Capture the cell that displays the provided text and extract its (X, Y) central coordinate. 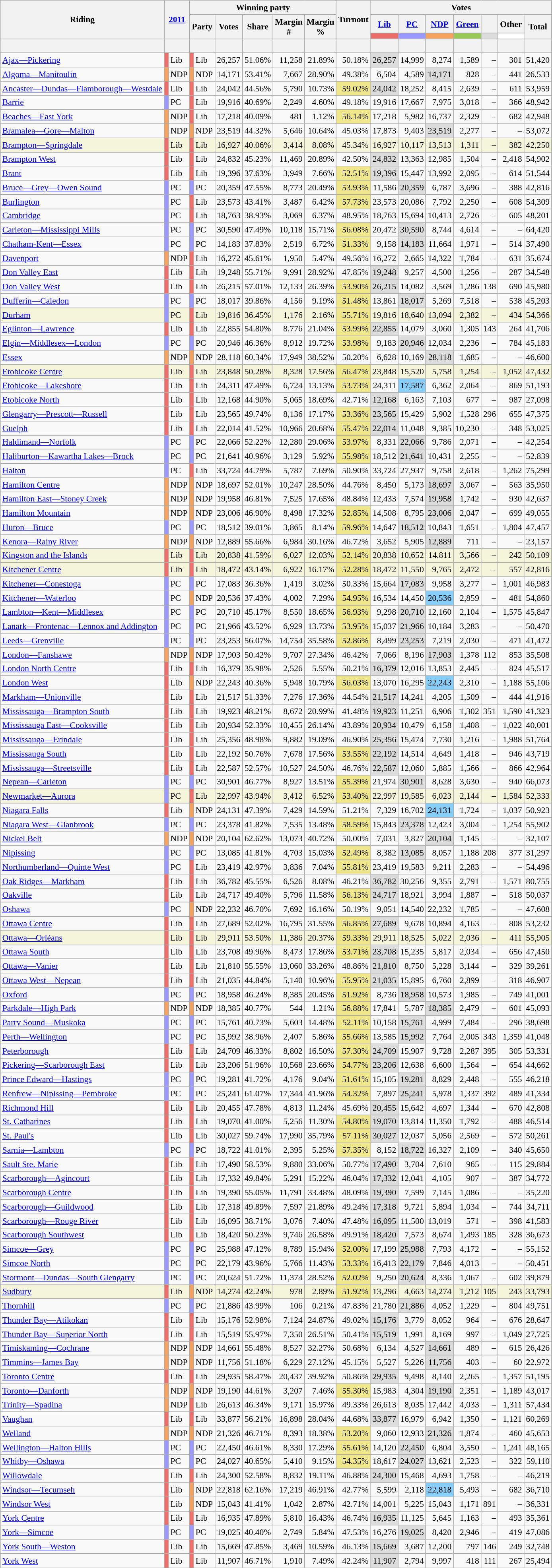
45,847 (538, 612)
38.96% (258, 1037)
Oshawa (82, 910)
1,758 (467, 1476)
7.69% (321, 471)
6.37% (321, 216)
377 (511, 853)
655 (511, 414)
47.55% (258, 188)
53,072 (538, 131)
4,156 (289, 301)
36,710 (538, 1490)
45.03% (354, 131)
1,985 (467, 995)
12,034 (440, 343)
3,566 (467, 556)
53,025 (538, 428)
28.90% (321, 74)
43,017 (538, 1391)
5,065 (289, 400)
4,614 (467, 230)
Timmins—James Bay (82, 1363)
9,171 (289, 1405)
2,030 (467, 641)
9,758 (440, 471)
51.48% (354, 301)
1,784 (467, 258)
12,638 (412, 1065)
Cambridge (82, 216)
10,573 (440, 995)
3,414 (289, 145)
676 (511, 1320)
Sault Ste. Marie (82, 1164)
7,276 (289, 697)
7,031 (384, 839)
49.96% (258, 952)
8,393 (289, 1433)
1,145 (467, 839)
41.59% (258, 556)
105 (490, 1292)
7.66% (321, 174)
602 (511, 1278)
54.35% (354, 1462)
56.85% (354, 924)
3,994 (440, 895)
614 (511, 174)
115 (511, 1164)
50.18% (354, 60)
Renfrew—Nipissing—Pembroke (82, 1094)
York South—Weston (82, 1547)
44.32% (258, 131)
55,106 (538, 683)
7,610 (440, 1164)
351 (490, 711)
744 (511, 1207)
6,787 (440, 188)
441 (511, 74)
824 (511, 669)
8,196 (412, 655)
10,158 (384, 1023)
62.62% (258, 839)
43.96% (258, 1264)
41,583 (538, 1221)
5,766 (289, 1264)
6,724 (289, 386)
8,802 (289, 1051)
10,568 (289, 1065)
1,052 (511, 372)
Toronto—Danforth (82, 1391)
8,789 (289, 1249)
49.38% (354, 74)
1,685 (467, 358)
36,331 (538, 1504)
143 (490, 329)
804 (511, 1306)
3,144 (467, 966)
14,508 (384, 513)
49.24% (354, 1207)
571 (467, 1221)
711 (467, 542)
14,754 (289, 641)
9,746 (289, 1235)
51,420 (538, 60)
7,846 (440, 1264)
5,269 (440, 301)
53.41% (258, 74)
50.68% (354, 1348)
1,504 (467, 159)
10,247 (289, 485)
Willowdale (82, 1476)
Markham—Unionville (82, 697)
2,351 (467, 1391)
49.18% (354, 103)
Ottawa Centre (82, 924)
4,033 (467, 1405)
21.04% (321, 329)
55.98% (354, 457)
10,169 (412, 358)
54,902 (538, 159)
12,037 (412, 1136)
6.42% (321, 202)
44.76% (354, 485)
16,737 (440, 117)
411 (511, 938)
57.35% (354, 1150)
7,730 (440, 740)
Margin% (321, 27)
20.68% (321, 428)
930 (511, 499)
26.58% (321, 1235)
13,073 (289, 839)
Kenora—Rainy River (82, 542)
40.65% (258, 1462)
Davenport (82, 258)
40.40% (258, 1533)
9.15% (321, 1462)
9,298 (384, 612)
Trinity—Spadina (82, 1405)
53.93% (354, 188)
13,070 (384, 683)
20.49% (321, 188)
2,250 (467, 202)
20,472 (384, 230)
Ottawa West—Nepean (82, 980)
50,451 (538, 1264)
46.72% (354, 542)
48,201 (538, 216)
1,991 (412, 1334)
43.99% (258, 1306)
9,498 (412, 1377)
47,450 (538, 952)
49.56% (354, 258)
15,474 (412, 740)
54.32% (354, 1094)
38.52% (321, 358)
5.25% (321, 1150)
3,412 (289, 796)
Ancaster—Dundas—Flamborough—Westdale (82, 89)
2,064 (467, 386)
34,711 (538, 1207)
2,899 (467, 980)
46.61% (258, 1448)
418 (467, 1561)
9,211 (440, 867)
1,887 (467, 895)
50.41% (354, 1334)
6.52% (321, 796)
50,037 (538, 895)
45.23% (258, 159)
41.48% (354, 711)
45.34% (354, 145)
Northumberland—Quinte West (82, 867)
7,525 (289, 499)
18,525 (412, 938)
39.92% (321, 1377)
26,533 (538, 74)
8,527 (289, 1348)
Mississauga—Brampton South (82, 711)
13.48% (321, 825)
26.14% (321, 726)
15.94% (321, 1249)
Thunder Bay—Atikokan (82, 1320)
2,144 (467, 796)
Glengarry—Prescott—Russell (82, 414)
11,125 (412, 1518)
Kitchener Centre (82, 570)
50.33% (354, 584)
8,744 (440, 230)
6,134 (384, 1348)
13,513 (440, 145)
9,355 (440, 881)
16,534 (384, 598)
488 (511, 1122)
40.96% (258, 457)
112 (490, 655)
52.11% (354, 1023)
45,980 (538, 287)
978 (289, 1292)
39,879 (538, 1278)
32,107 (538, 839)
53.71% (354, 952)
3,277 (467, 584)
11,350 (440, 1122)
Huron—Bruce (82, 527)
28.04% (321, 1419)
50.42% (258, 655)
45,203 (538, 301)
11,664 (440, 244)
30,256 (412, 881)
41,001 (538, 995)
185 (490, 1235)
48.84% (354, 499)
12,433 (384, 499)
997 (467, 1334)
14,647 (384, 527)
56.47% (354, 372)
40.06% (258, 145)
52,839 (538, 457)
Mississauga—Streetsville (82, 768)
2,047 (467, 513)
4,999 (440, 1023)
10,894 (440, 924)
59,110 (538, 1462)
51.21% (354, 811)
62.16% (258, 1490)
17,667 (412, 103)
7,219 (440, 641)
5,885 (440, 768)
Perth—Wellington (82, 1037)
2,118 (412, 1490)
4,105 (440, 1179)
9,158 (384, 244)
853 (511, 655)
10,455 (289, 726)
12,160 (440, 612)
54,496 (538, 867)
Lambton—Kent—Middlesex (82, 612)
Thornhill (82, 1306)
42,637 (538, 499)
6,942 (440, 1419)
56.93% (354, 612)
50.90% (354, 471)
47.39% (258, 811)
784 (511, 343)
47.12% (258, 1249)
45.69% (354, 1108)
6,229 (289, 1363)
Parkdale—High Park (82, 1009)
1,408 (467, 726)
55,902 (538, 825)
11,048 (412, 428)
17.86% (321, 952)
47,432 (538, 372)
11.58% (321, 895)
19.09% (321, 740)
55,152 (538, 1249)
Elgin—Middlesex—London (82, 343)
557 (511, 570)
Beaches—East York (82, 117)
12,280 (289, 442)
1,163 (467, 1518)
7,792 (440, 202)
23,157 (538, 542)
3,469 (289, 1547)
Haldimand—Norfolk (82, 442)
6,362 (440, 386)
10,230 (467, 428)
27.34% (321, 655)
6,984 (289, 542)
50,470 (538, 627)
15,907 (412, 1051)
44.56% (258, 89)
987 (511, 400)
318 (511, 980)
46.42% (354, 655)
10.73% (321, 89)
18,921 (412, 895)
53.98% (354, 343)
14,811 (440, 556)
17,873 (384, 131)
55.48% (258, 1348)
9.04% (321, 1080)
28.52% (321, 1278)
2,236 (467, 343)
40.72% (321, 839)
9,060 (384, 1433)
7,329 (384, 811)
2,249 (289, 103)
40.09% (258, 117)
656 (511, 952)
2,071 (467, 442)
St. Paul's (82, 1136)
Burlington (82, 202)
3,949 (289, 174)
53.73% (354, 386)
35.58% (321, 641)
23.66% (321, 1065)
53.95% (354, 627)
1,528 (467, 414)
1.21% (321, 1009)
14,450 (412, 598)
7.04% (321, 867)
6,929 (289, 627)
Mississauga—Erindale (82, 740)
7,574 (412, 499)
50.77% (354, 1164)
5,493 (467, 1490)
15.22% (321, 1179)
40.73% (258, 1023)
8,420 (440, 1533)
Mississauga South (82, 754)
51,764 (538, 740)
Timiskaming—Cochrane (82, 1348)
9,958 (440, 584)
Scarborough—Agincourt (82, 1179)
Richmond Hill (82, 1108)
14,120 (384, 1448)
Vaughan (82, 1419)
Ottawa—Orléans (82, 938)
8,057 (440, 853)
9,250 (384, 1278)
Kitchener—Conestoga (82, 584)
9,678 (412, 924)
12.03% (321, 556)
53.50% (258, 938)
1,874 (467, 1433)
56.88% (354, 1009)
10,118 (289, 230)
27,725 (538, 1334)
946 (511, 754)
2,523 (467, 1462)
Peterborough (82, 1051)
3,207 (289, 1391)
2.89% (321, 1292)
75,299 (538, 471)
41,048 (538, 1037)
15,429 (412, 414)
52.33% (258, 726)
3,018 (467, 103)
52.01% (258, 485)
348 (511, 428)
16,413 (384, 1264)
14,001 (384, 1504)
8.776 (289, 329)
22,972 (538, 1363)
51.61% (354, 1080)
55.61% (354, 1448)
17,587 (412, 386)
11,258 (289, 60)
Sudbury (82, 1292)
2,395 (289, 1150)
5.86% (321, 1037)
Chatham-Kent—Essex (82, 244)
28,647 (538, 1320)
57,434 (538, 1405)
40.36% (258, 683)
London West (82, 683)
21,780 (384, 1306)
Nepean—Carleton (82, 782)
45.17% (258, 612)
4,172 (467, 1249)
14,079 (412, 329)
8,274 (440, 60)
3,827 (412, 839)
45,653 (538, 1433)
249 (511, 1547)
46.76% (354, 768)
52.58% (258, 1476)
12,041 (412, 1179)
50.19% (354, 910)
Hamilton East—Stoney Creek (82, 499)
50.20% (354, 358)
8,927 (289, 782)
13.51% (321, 782)
8,169 (440, 1334)
15.97% (321, 1405)
19.72% (321, 343)
3,569 (440, 287)
15,447 (412, 174)
828 (467, 74)
9,728 (440, 1051)
17.65% (321, 499)
15,235 (412, 952)
53.99% (354, 329)
27,098 (538, 400)
5,603 (289, 1023)
392 (490, 1094)
5,256 (289, 1122)
60 (511, 1363)
11.43% (321, 1264)
4,813 (289, 1108)
51.06% (258, 60)
3,129 (289, 457)
8,773 (289, 188)
8,328 (289, 372)
Stormont—Dundas—South Glengarry (82, 1278)
46.70% (258, 910)
7,350 (289, 1334)
16,295 (412, 683)
6,158 (440, 726)
53.36% (354, 414)
41,334 (538, 1094)
46.21% (354, 881)
1,584 (511, 796)
27.12% (321, 1363)
2,418 (511, 159)
3,069 (289, 216)
7,597 (289, 1207)
46.33% (258, 1051)
15,037 (384, 627)
26.39% (321, 287)
7,897 (384, 1094)
2,519 (289, 244)
31,297 (538, 853)
Winning party (263, 8)
146 (490, 1547)
48.98% (258, 740)
6,922 (289, 570)
8,498 (289, 513)
36.36% (258, 584)
41,916 (538, 697)
47.48% (354, 1221)
1,724 (467, 811)
14,322 (440, 258)
1,950 (289, 258)
46,514 (538, 1122)
43.41% (258, 202)
Hamilton Centre (82, 485)
41.81% (258, 853)
51,544 (538, 174)
13,814 (412, 1122)
47,608 (538, 910)
10.59% (321, 1547)
80,755 (538, 881)
45.55% (258, 881)
Durham (82, 315)
10,966 (289, 428)
15,468 (412, 1476)
5,291 (289, 1179)
Oak Ridges—Markham (82, 881)
14,082 (412, 287)
1,419 (289, 584)
Scarborough Centre (82, 1193)
2,794 (412, 1561)
61.07% (258, 1094)
419 (511, 1533)
2,287 (467, 1051)
39.86% (258, 301)
328 (511, 1235)
55,905 (538, 938)
1,229 (467, 1306)
40,001 (538, 726)
8,330 (289, 1448)
1,286 (467, 287)
8,035 (412, 1405)
18,617 (384, 1462)
56.07% (258, 641)
1,034 (467, 1207)
48.09% (354, 1193)
14,999 (412, 60)
287 (511, 273)
46,983 (538, 584)
Kitchener—Waterloo (82, 598)
48.86% (354, 966)
1,651 (467, 527)
1,241 (511, 1448)
57.73% (354, 202)
5,527 (384, 1363)
2,726 (467, 216)
1,302 (467, 711)
5,796 (289, 895)
42,254 (538, 442)
563 (511, 485)
2.87% (321, 1504)
33.48% (321, 1193)
44.61% (258, 1391)
2,036 (467, 938)
471 (511, 641)
572 (511, 1136)
18,640 (412, 315)
Windsor—Tecumseh (82, 1490)
5,599 (384, 1490)
8,136 (289, 414)
2,479 (467, 1009)
55.30% (354, 1391)
3,060 (440, 329)
57.01% (258, 287)
56.14% (354, 117)
46.91% (321, 1490)
26.51% (321, 1334)
Brant (82, 174)
20.37% (321, 938)
1,509 (467, 697)
29.06% (321, 442)
36.45% (258, 315)
5,978 (440, 1094)
243 (511, 1292)
47.89% (258, 1518)
15,843 (384, 825)
44.79% (258, 471)
7.49% (321, 1561)
36,673 (538, 1235)
9,257 (412, 273)
15,895 (412, 980)
13,861 (384, 301)
690 (511, 287)
4.60% (321, 103)
50.86% (354, 1377)
8,450 (384, 485)
Total (538, 27)
654 (511, 1065)
1,359 (511, 1037)
53.55% (354, 754)
37.63% (258, 174)
388 (511, 188)
Leeds—Grenville (82, 641)
11,791 (289, 1193)
59.96% (354, 527)
5,022 (440, 938)
2,104 (467, 612)
8,336 (440, 1278)
46.13% (354, 1547)
Lanark—Frontenac—Lennox and Addington (82, 627)
48.95% (354, 216)
8,674 (440, 1235)
44.84% (258, 980)
7,573 (412, 1235)
66,073 (538, 782)
45,183 (538, 343)
Margin# (289, 27)
41,323 (538, 711)
29,884 (538, 1164)
13,060 (289, 966)
4,703 (289, 853)
Etobicoke—Lakeshore (82, 386)
37,490 (538, 244)
Essex (82, 358)
2,005 (467, 1037)
18,252 (412, 89)
32,748 (538, 1547)
Guelph (82, 428)
Ottawa—Vanier (82, 966)
18.69% (321, 400)
41,472 (538, 641)
59.74% (258, 1136)
1,042 (289, 1504)
3,076 (289, 1221)
1,121 (511, 1419)
49.84% (258, 1179)
53,959 (538, 89)
Hamilton Mountain (82, 513)
54.77% (354, 1065)
10.79% (321, 683)
2,569 (467, 1136)
45,093 (538, 1009)
5,948 (289, 683)
5,228 (440, 966)
30.16% (321, 542)
8.14% (321, 527)
677 (467, 400)
Turnout (354, 20)
3,779 (412, 1320)
53.90% (354, 287)
4,697 (440, 1108)
45.15% (354, 1363)
18.65% (321, 612)
43.89% (354, 726)
60,269 (538, 1419)
3,652 (384, 542)
58.59% (354, 825)
41.52% (258, 428)
1,418 (467, 754)
8,750 (412, 966)
9,786 (440, 442)
5,790 (289, 89)
2,310 (467, 683)
41,706 (538, 329)
Sarnia—Lambton (82, 1150)
Oxford (82, 995)
38.71% (258, 1221)
2,665 (412, 258)
46.36% (258, 343)
24.50% (321, 768)
43.52% (258, 627)
2011 (177, 20)
Scarborough—Rouge River (82, 1221)
44,662 (538, 1065)
24.87% (321, 1320)
17.29% (321, 1448)
8,415 (440, 89)
4,500 (440, 273)
9,385 (440, 428)
47.53% (354, 1533)
13.73% (321, 627)
2,946 (467, 1533)
5,410 (289, 1462)
13,621 (440, 1462)
670 (511, 1108)
38,698 (538, 1023)
46,907 (538, 980)
York Centre (82, 1518)
Nickel Belt (82, 839)
808 (511, 924)
14.48% (321, 1023)
46,219 (538, 1476)
2,277 (467, 131)
Brampton—Springdale (82, 145)
13,585 (384, 1037)
1,212 (467, 1292)
10,843 (440, 527)
2,445 (467, 669)
17,949 (289, 358)
49,751 (538, 1306)
Niagara Falls (82, 811)
55.47% (354, 428)
47,086 (538, 1533)
7,429 (289, 811)
1,785 (467, 910)
Etobicoke Centre (82, 372)
52.00% (354, 1249)
Thunder Bay—Superior North (82, 1334)
17,219 (289, 1490)
40.69% (258, 103)
940 (511, 782)
7,678 (289, 754)
4,649 (440, 754)
9,991 (289, 273)
5,645 (440, 1518)
605 (511, 216)
14,514 (412, 754)
St. Catharines (82, 1122)
9,403 (412, 131)
1,566 (467, 768)
57.30% (354, 1051)
305 (511, 1051)
6,504 (384, 74)
631 (511, 258)
57.11% (354, 1136)
York West (82, 1561)
8,550 (289, 612)
51.18% (258, 1363)
7,667 (289, 74)
55.55% (258, 966)
55.05% (258, 1193)
1,262 (511, 471)
5,905 (412, 542)
51,193 (538, 386)
13,296 (384, 1292)
1,378 (467, 655)
31.55% (321, 924)
5,758 (440, 372)
9,183 (384, 343)
5,810 (289, 1518)
138 (490, 287)
20.99% (321, 711)
208 (490, 853)
48.21% (258, 711)
8,795 (412, 513)
14,540 (412, 910)
42,964 (538, 768)
58.53% (258, 1164)
42,250 (538, 145)
6,906 (440, 711)
56.13% (354, 895)
5.84% (321, 1533)
4,693 (440, 1476)
46,600 (538, 358)
Riding (82, 20)
10.64% (321, 131)
444 (511, 697)
6,526 (289, 881)
Whitby—Oshawa (82, 1462)
35,220 (538, 1193)
7.46% (321, 1391)
Don Valley West (82, 287)
28.50% (321, 485)
2,749 (289, 1533)
1,357 (511, 1377)
4,205 (440, 697)
38.93% (258, 216)
611 (511, 89)
Brampton West (82, 159)
42.50% (354, 159)
0.21% (321, 1306)
6,023 (440, 796)
8,628 (440, 782)
46.04% (354, 1179)
Don Valley East (82, 273)
1,176 (289, 315)
869 (511, 386)
35,950 (538, 485)
17,199 (384, 1249)
8,473 (289, 952)
7,535 (289, 825)
13,094 (440, 315)
15,642 (412, 1108)
17,990 (289, 1136)
London North Centre (82, 669)
35.79% (321, 1136)
46,218 (538, 1080)
50.00% (354, 839)
58.47% (258, 1377)
Other (511, 24)
2,448 (467, 1080)
41.96% (321, 1094)
51,195 (538, 1377)
1,256 (467, 273)
267 (511, 1561)
4,663 (412, 1292)
395 (490, 1051)
3,696 (467, 188)
Prince Edward—Hastings (82, 1080)
9,051 (384, 910)
7,484 (467, 1023)
52.14% (354, 556)
608 (511, 202)
12,060 (412, 768)
9,721 (412, 1207)
699 (511, 513)
60.34% (258, 358)
41.72% (258, 1080)
55.97% (258, 1334)
47,457 (538, 527)
Welland (82, 1433)
59.33% (354, 938)
5.92% (321, 457)
Ottawa South (82, 952)
5,056 (440, 1136)
10,652 (412, 556)
8,736 (384, 995)
54.95% (354, 598)
1,564 (467, 1065)
3,283 (467, 627)
16,898 (289, 1419)
8,385 (289, 995)
20.45% (321, 995)
749 (511, 995)
2,859 (467, 598)
13,853 (440, 669)
11.30% (321, 1122)
Parry Sound—Muskoka (82, 1023)
52.86% (354, 641)
53.97% (354, 442)
59.02% (354, 89)
49.89% (258, 1207)
Scarborough Southwest (82, 1235)
Kingston and the Islands (82, 556)
44.90% (258, 400)
46.77% (258, 782)
53,232 (538, 924)
17,442 (440, 1405)
Halton (82, 471)
50.21% (354, 669)
56.21% (258, 1419)
41.01% (258, 1150)
52.98% (258, 1320)
5,817 (440, 952)
1,022 (511, 726)
15,664 (384, 584)
8,672 (289, 711)
5,140 (289, 980)
Toronto Centre (82, 1377)
52.28% (354, 570)
460 (511, 1433)
55.81% (354, 867)
2,265 (467, 1377)
8,152 (384, 1150)
43.14% (258, 570)
2,283 (467, 867)
49.02% (354, 1320)
44.68% (354, 1419)
12,133 (289, 287)
5,173 (412, 485)
2,255 (467, 457)
6,027 (289, 556)
2,526 (289, 669)
50,923 (538, 811)
382 (511, 145)
7,124 (289, 1320)
403 (467, 1363)
15.03% (321, 853)
20,086 (412, 202)
Mississauga East—Cooksville (82, 726)
4,589 (412, 74)
1,971 (467, 244)
398 (511, 1221)
6,804 (440, 1448)
2,791 (467, 881)
5.47% (321, 258)
35,508 (538, 655)
1,792 (467, 1122)
Algoma—Manitoulin (82, 74)
50,109 (538, 556)
1,337 (467, 1094)
49.91% (354, 1235)
16,327 (440, 1150)
19.11% (321, 1476)
46.34% (258, 1405)
49,055 (538, 513)
9.19% (321, 301)
56.08% (354, 230)
26,426 (538, 1348)
45.61% (258, 258)
41.82% (258, 825)
329 (511, 966)
35,674 (538, 258)
56.03% (354, 683)
1,804 (511, 527)
20.89% (321, 159)
40.77% (258, 1009)
54,366 (538, 315)
17.17% (321, 414)
5,646 (289, 131)
20,437 (289, 1377)
555 (511, 1080)
964 (467, 1320)
46.88% (354, 1476)
33.06% (321, 1164)
Green (467, 24)
8,331 (384, 442)
52.57% (258, 768)
Carleton—Mississippi Mills (82, 230)
3,836 (289, 867)
19,585 (412, 796)
1,037 (511, 811)
4,527 (412, 1348)
52.22% (258, 442)
12,016 (412, 669)
42.97% (258, 867)
10,479 (412, 726)
16.16% (321, 910)
1,189 (511, 1391)
3,550 (467, 1448)
14.59% (321, 811)
53.20% (354, 1433)
15,694 (412, 216)
343 (490, 1037)
7,764 (440, 1037)
2,382 (467, 315)
907 (467, 1179)
5,894 (440, 1207)
Nipissing (82, 853)
965 (467, 1164)
55.95% (354, 980)
46.24% (258, 995)
3,067 (467, 485)
2,034 (467, 952)
4,002 (289, 598)
7,145 (440, 1193)
1,216 (467, 740)
Share (258, 27)
9,707 (289, 655)
Newmarket—Aurora (82, 796)
13.13% (321, 386)
9,880 (289, 1164)
7,103 (440, 400)
Windsor West (82, 1504)
2,407 (289, 1037)
46.74% (354, 1518)
7,599 (412, 1193)
11.24% (321, 1108)
16.17% (321, 570)
3,687 (412, 1547)
11,500 (412, 1221)
43.94% (258, 796)
50.23% (258, 1235)
10,184 (440, 627)
2,095 (467, 174)
1,067 (467, 1278)
3,704 (412, 1164)
13,363 (412, 159)
49.33% (354, 1405)
32.27% (321, 1348)
1,590 (511, 711)
19,583 (412, 867)
514 (511, 244)
1,086 (467, 1193)
Etobicoke North (82, 400)
25,494 (538, 1561)
7.40% (321, 1221)
1,575 (511, 612)
111 (490, 1561)
8,382 (384, 853)
5,982 (412, 117)
16.50% (321, 1051)
12,200 (440, 1547)
21,974 (384, 782)
518 (511, 895)
17,841 (384, 1009)
37.43% (258, 598)
Niagara West—Glanbrook (82, 825)
7,692 (289, 910)
4,052 (440, 1306)
55.39% (354, 782)
10,431 (440, 457)
7,518 (467, 301)
1,589 (467, 60)
891 (490, 1504)
49.40% (258, 895)
387 (511, 1179)
797 (467, 1547)
45,650 (538, 1150)
5,225 (412, 1504)
50.28% (258, 372)
12,985 (440, 159)
Simcoe North (82, 1264)
35.98% (258, 669)
2,329 (467, 117)
Haliburton—Kawartha Lakes—Brock (82, 457)
42,948 (538, 117)
28.92% (321, 273)
50.76% (258, 754)
8,832 (289, 1476)
10,117 (412, 145)
7,066 (384, 655)
4,176 (289, 1080)
51.72% (258, 1278)
10.96% (321, 980)
3,004 (467, 825)
39,261 (538, 966)
3.02% (321, 584)
7,975 (440, 103)
13,992 (440, 174)
16,795 (289, 924)
10,413 (440, 216)
9,765 (440, 570)
3,487 (289, 202)
15,983 (384, 1391)
2,472 (467, 570)
7,793 (440, 1249)
34,548 (538, 273)
53.40% (354, 796)
53,331 (538, 1051)
18.38% (321, 1433)
17.32% (321, 513)
45,517 (538, 669)
6,628 (384, 358)
1,344 (467, 1108)
8,052 (440, 1320)
1,910 (289, 1561)
493 (511, 1518)
366 (511, 103)
53.33% (354, 1264)
Oakville (82, 895)
5,902 (440, 414)
52,333 (538, 796)
39.01% (258, 527)
17.36% (321, 697)
7.29% (321, 598)
264 (511, 329)
11,550 (412, 570)
1,001 (511, 584)
Ajax—Pickering (82, 60)
615 (511, 1348)
5.55% (321, 669)
12,933 (412, 1433)
6,600 (440, 1065)
44.54% (354, 697)
12,423 (440, 825)
4,304 (412, 1391)
11,251 (412, 711)
Party (202, 27)
48,942 (538, 103)
52.85% (354, 513)
47.83% (354, 1306)
8,140 (440, 1377)
11,469 (289, 159)
4,163 (467, 924)
42,808 (538, 1108)
6,760 (440, 980)
866 (511, 768)
27,937 (412, 471)
15.71% (321, 230)
Bramalea—Gore—Malton (82, 131)
1,350 (467, 1419)
Barrie (82, 103)
64,420 (538, 230)
54,860 (538, 598)
538 (511, 301)
37.83% (258, 244)
11,386 (289, 938)
14,241 (412, 697)
Pickering—Scarborough East (82, 1065)
242 (511, 556)
1,305 (467, 329)
Dufferin—Caledon (82, 301)
3,865 (289, 527)
8,829 (440, 1080)
301 (511, 60)
Bruce—Grey—Owen Sound (82, 188)
544 (289, 1009)
41.41% (258, 1504)
11,586 (384, 188)
340 (511, 1150)
9,997 (440, 1561)
8,912 (289, 343)
106 (289, 1306)
601 (511, 1009)
1,742 (467, 499)
41.00% (258, 1122)
15,105 (384, 1080)
16.43% (321, 1518)
9,882 (289, 740)
48,165 (538, 1448)
434 (511, 315)
10,527 (289, 768)
11,374 (289, 1278)
51.96% (258, 1065)
322 (511, 1462)
Simcoe—Grey (82, 1249)
16,702 (412, 811)
35,361 (538, 1518)
52.49% (354, 853)
6,163 (412, 400)
1,171 (467, 1504)
2.16% (321, 315)
8,499 (384, 641)
15,520 (412, 372)
16,276 (384, 1533)
49.74% (258, 414)
Scarborough—Guildwood (82, 1207)
2,618 (467, 471)
York—Simcoe (82, 1533)
46.81% (258, 499)
42.77% (354, 1490)
Wellington—Halton Hills (82, 1448)
5,226 (412, 1363)
47.78% (258, 1108)
2,639 (467, 89)
50,261 (538, 1136)
3,630 (467, 782)
1,988 (511, 740)
17,344 (289, 1094)
2,109 (467, 1150)
43,719 (538, 754)
London—Fanshawe (82, 655)
1,049 (511, 1334)
1,571 (511, 881)
13,019 (440, 1221)
1,493 (467, 1235)
4,013 (467, 1264)
1.12% (321, 117)
33,793 (538, 1292)
47,375 (538, 414)
34,772 (538, 1179)
54,309 (538, 202)
Eglinton—Lawrence (82, 329)
33.26% (321, 966)
6.72% (321, 244)
52.51% (354, 174)
16,979 (412, 1419)
